Find where the given text appears and provide that cell's center as (X, Y) coordinate. 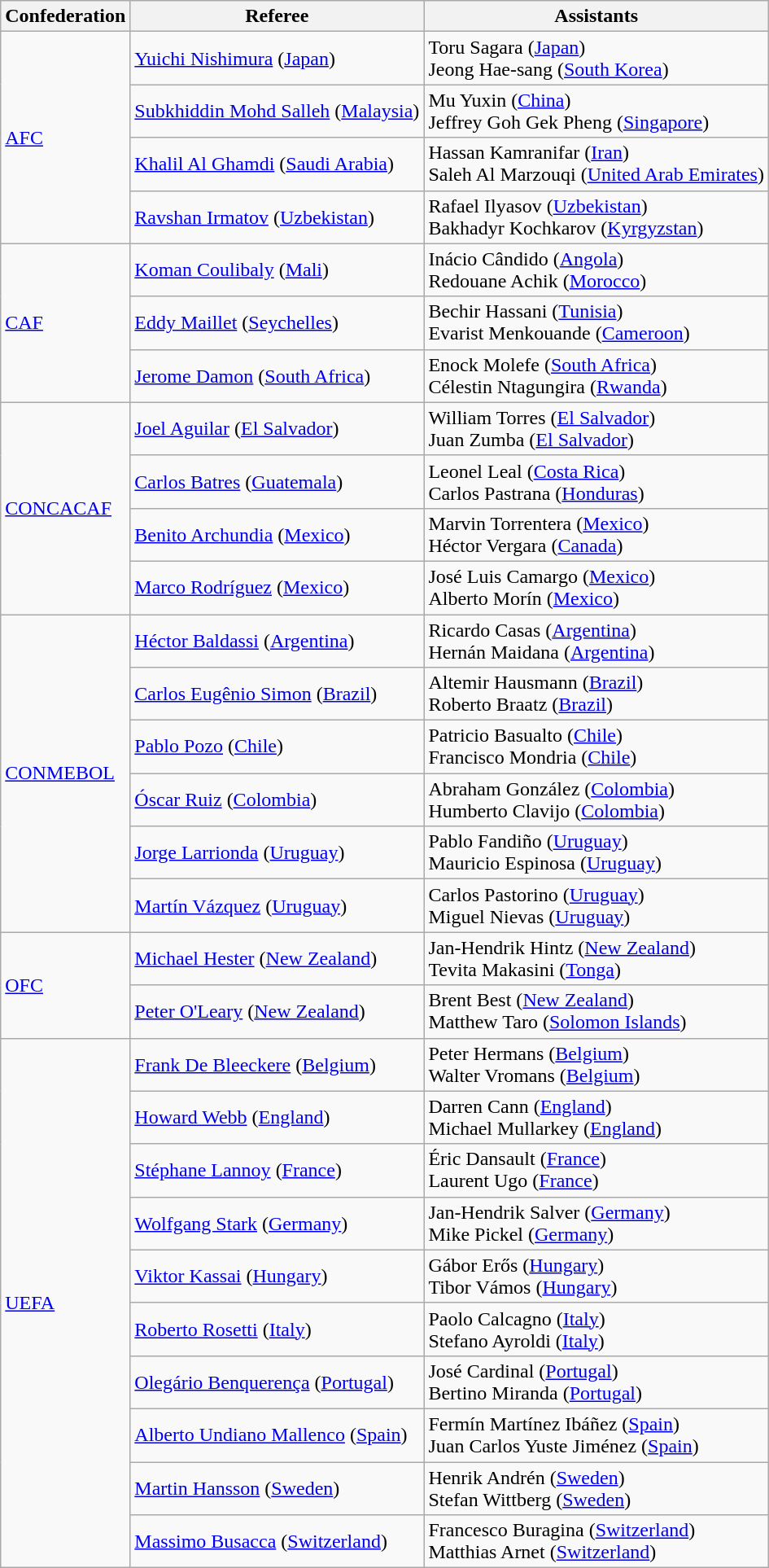
Massimo Busacca (Switzerland) (277, 1542)
Alberto Undiano Mallenco (Spain) (277, 1434)
Darren Cann (England)Michael Mullarkey (England) (596, 1117)
CAF (65, 322)
Patricio Basualto (Chile)Francisco Mondria (Chile) (596, 747)
Pablo Fandiño (Uruguay)Mauricio Espinosa (Uruguay) (596, 853)
Inácio Cândido (Angola)Redouane Achik (Morocco) (596, 270)
Pablo Pozo (Chile) (277, 747)
Éric Dansault (France)Laurent Ugo (France) (596, 1171)
CONCACAF (65, 508)
Koman Coulibaly (Mali) (277, 270)
Rafael Ilyasov (Uzbekistan)Bakhadyr Kochkarov (Kyrgyzstan) (596, 217)
William Torres (El Salvador)Juan Zumba (El Salvador) (596, 428)
Paolo Calcagno (Italy)Stefano Ayroldi (Italy) (596, 1329)
Marco Rodríguez (Mexico) (277, 588)
Confederation (65, 16)
Subkhiddin Mohd Salleh (Malaysia) (277, 111)
Assistants (596, 16)
Enock Molefe (South Africa)Célestin Ntagungira (Rwanda) (596, 376)
Eddy Maillet (Seychelles) (277, 322)
Bechir Hassani (Tunisia)Evarist Menkouande (Cameroon) (596, 322)
José Luis Camargo (Mexico)Alberto Morín (Mexico) (596, 588)
Héctor Baldassi (Argentina) (277, 640)
Henrik Andrén (Sweden)Stefan Wittberg (Sweden) (596, 1488)
Referee (277, 16)
Carlos Pastorino (Uruguay)Miguel Nievas (Uruguay) (596, 905)
Peter Hermans (Belgium)Walter Vromans (Belgium) (596, 1065)
Abraham González (Colombia)Humberto Clavijo (Colombia) (596, 799)
Frank De Bleeckere (Belgium) (277, 1065)
Brent Best (New Zealand)Matthew Taro (Solomon Islands) (596, 1011)
Martín Vázquez (Uruguay) (277, 905)
Benito Archundia (Mexico) (277, 534)
Leonel Leal (Costa Rica)Carlos Pastrana (Honduras) (596, 482)
Fermín Martínez Ibáñez (Spain)Juan Carlos Yuste Jiménez (Spain) (596, 1434)
Jan-Hendrik Hintz (New Zealand)Tevita Makasini (Tonga) (596, 959)
OFC (65, 985)
Joel Aguilar (El Salvador) (277, 428)
Carlos Batres (Guatemala) (277, 482)
Óscar Ruiz (Colombia) (277, 799)
Martin Hansson (Sweden) (277, 1488)
Carlos Eugênio Simon (Brazil) (277, 694)
Ravshan Irmatov (Uzbekistan) (277, 217)
Hassan Kamranifar (Iran)Saleh Al Marzouqi (United Arab Emirates) (596, 164)
CONMEBOL (65, 773)
Olegário Benquerença (Portugal) (277, 1382)
Toru Sagara (Japan)Jeong Hae-sang (South Korea) (596, 59)
UEFA (65, 1303)
Jan-Hendrik Salver (Germany)Mike Pickel (Germany) (596, 1223)
Gábor Erős (Hungary)Tibor Vámos (Hungary) (596, 1277)
AFC (65, 138)
José Cardinal (Portugal)Bertino Miranda (Portugal) (596, 1382)
Yuichi Nishimura (Japan) (277, 59)
Michael Hester (New Zealand) (277, 959)
Viktor Kassai (Hungary) (277, 1277)
Jorge Larrionda (Uruguay) (277, 853)
Altemir Hausmann (Brazil)Roberto Braatz (Brazil) (596, 694)
Peter O'Leary (New Zealand) (277, 1011)
Ricardo Casas (Argentina)Hernán Maidana (Argentina) (596, 640)
Mu Yuxin (China)Jeffrey Goh Gek Pheng (Singapore) (596, 111)
Jerome Damon (South Africa) (277, 376)
Wolfgang Stark (Germany) (277, 1223)
Francesco Buragina (Switzerland)Matthias Arnet (Switzerland) (596, 1542)
Howard Webb (England) (277, 1117)
Marvin Torrentera (Mexico)Héctor Vergara (Canada) (596, 534)
Roberto Rosetti (Italy) (277, 1329)
Khalil Al Ghamdi (Saudi Arabia) (277, 164)
Stéphane Lannoy (France) (277, 1171)
